Provide the [X, Y] coordinate of the cell's center where the given text is located.  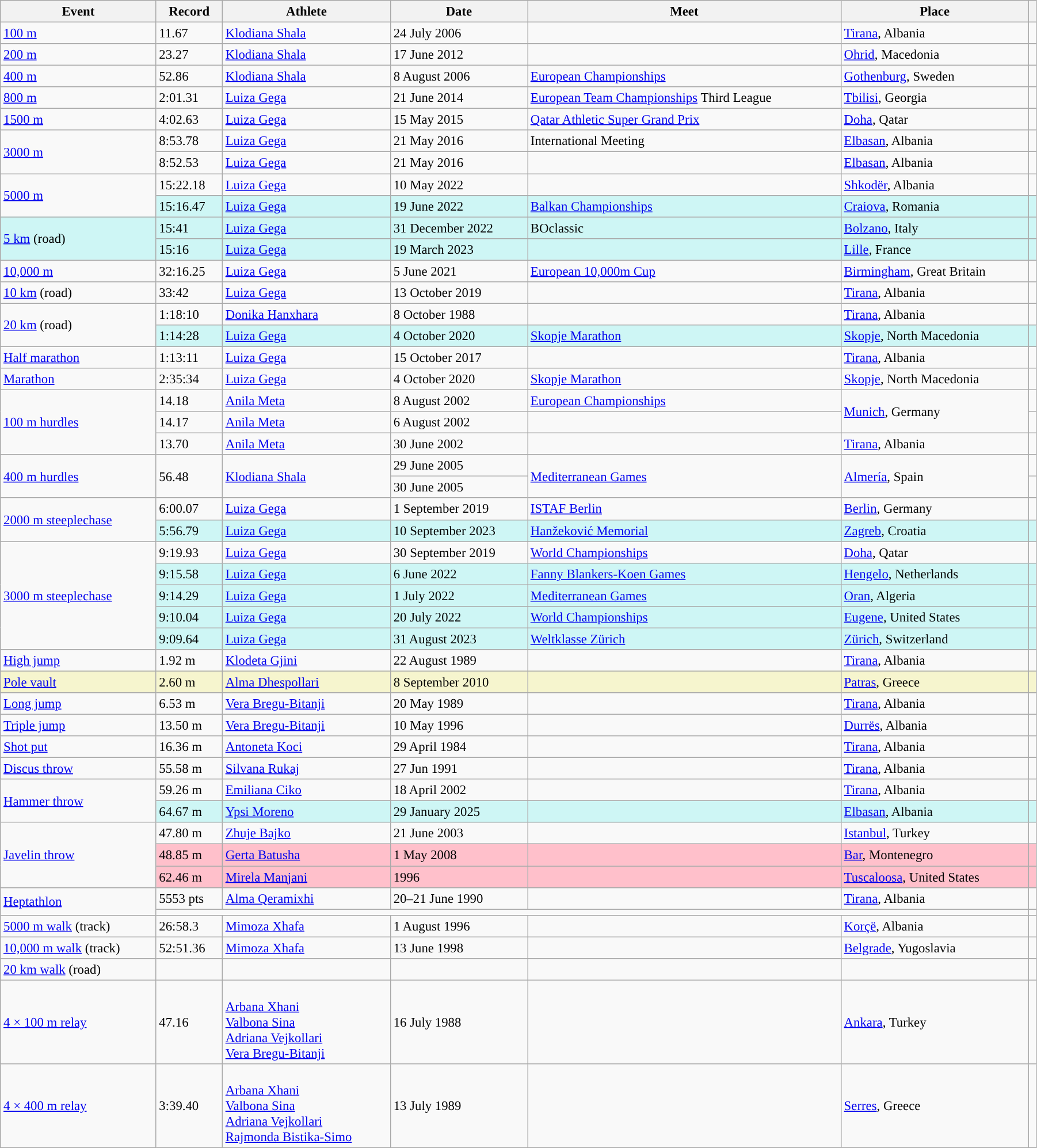
5 June 2021 [459, 271]
Ohrid, Macedonia [935, 55]
3000 m steeplechase [78, 596]
14.18 [189, 401]
19 June 2022 [459, 206]
Alma Dhespollari [306, 682]
2:01.31 [189, 98]
Gothenburg, Sweden [935, 77]
European 10,000m Cup [684, 271]
Eugene, United States [935, 617]
13 October 2019 [459, 293]
33:42 [189, 293]
Shkodër, Albania [935, 185]
30 September 2019 [459, 552]
Ypsi Moreno [306, 812]
Oran, Algeria [935, 596]
Meet [684, 12]
Zürich, Switzerland [935, 639]
International Meeting [684, 141]
8 September 2010 [459, 682]
Istanbul, Turkey [935, 834]
20 May 1989 [459, 704]
47.80 m [189, 834]
BOclassic [684, 228]
6 August 2002 [459, 422]
Triple jump [78, 726]
Durrës, Albania [935, 726]
4:02.63 [189, 120]
3:39.40 [189, 1106]
55.58 m [189, 769]
9:19.93 [189, 552]
2.60 m [189, 682]
16 July 1988 [459, 1022]
Discus throw [78, 769]
62.46 m [189, 877]
6 June 2022 [459, 574]
10 km (road) [78, 293]
13.70 [189, 444]
Antoneta Koci [306, 747]
800 m [78, 98]
Qatar Athletic Super Grand Prix [684, 120]
1:13:11 [189, 357]
Hanžeković Memorial [684, 531]
Silvana Rukaj [306, 769]
11.67 [189, 33]
Date [459, 12]
Javelin throw [78, 855]
14.17 [189, 422]
Lille, France [935, 249]
100 m hurdles [78, 422]
59.26 m [189, 790]
1 August 1996 [459, 926]
4 × 100 m relay [78, 1022]
15:22.18 [189, 185]
5:56.79 [189, 531]
10 May 1996 [459, 726]
20 July 2022 [459, 617]
Record [189, 12]
15:16 [189, 249]
1:18:10 [189, 314]
29 April 1984 [459, 747]
Event [78, 12]
6:00.07 [189, 509]
15 May 2015 [459, 120]
Serres, Greece [935, 1106]
100 m [78, 33]
Korçë, Albania [935, 926]
32:16.25 [189, 271]
1:14:28 [189, 336]
23.27 [189, 55]
Belgrade, Yugoslavia [935, 948]
52:51.36 [189, 948]
Pole vault [78, 682]
29 January 2025 [459, 812]
15:16.47 [189, 206]
20 km walk (road) [78, 970]
Berlin, Germany [935, 509]
31 December 2022 [459, 228]
Alma Qeramixhi [306, 898]
9:10.04 [189, 617]
20 km (road) [78, 325]
21 June 2014 [459, 98]
10 May 2022 [459, 185]
Birmingham, Great Britain [935, 271]
Arbana XhaniValbona SinaAdriana VejkollariRajmonda Bistika-Simo [306, 1106]
Bar, Montenegro [935, 855]
8:53.78 [189, 141]
9:09.64 [189, 639]
8:52.53 [189, 163]
29 June 2005 [459, 466]
47.16 [189, 1022]
13 June 1998 [459, 948]
Athlete [306, 12]
10 September 2023 [459, 531]
30 June 2005 [459, 487]
ISTAF Berlin [684, 509]
2:35:34 [189, 379]
Ankara, Turkey [935, 1022]
5553 pts [189, 898]
Long jump [78, 704]
Marathon [78, 379]
Shot put [78, 747]
Donika Hanxhara [306, 314]
Patras, Greece [935, 682]
1500 m [78, 120]
48.85 m [189, 855]
26:58.3 [189, 926]
10,000 m [78, 271]
200 m [78, 55]
15 October 2017 [459, 357]
10,000 m walk (track) [78, 948]
16.36 m [189, 747]
1.92 m [189, 661]
3000 m [78, 152]
Arbana XhaniValbona SinaAdriana VejkollariVera Bregu-Bitanji [306, 1022]
400 m [78, 77]
9:15.58 [189, 574]
Tuscaloosa, United States [935, 877]
52.86 [189, 77]
Tbilisi, Georgia [935, 98]
Balkan Championships [684, 206]
Hammer throw [78, 801]
9:14.29 [189, 596]
13 July 1989 [459, 1106]
Gerta Batusha [306, 855]
22 August 1989 [459, 661]
Bolzano, Italy [935, 228]
5000 m walk (track) [78, 926]
Heptathlon [78, 901]
20–21 June 1990 [459, 898]
30 June 2002 [459, 444]
5 km (road) [78, 238]
1 May 2008 [459, 855]
Fanny Blankers-Koen Games [684, 574]
Zhuje Bajko [306, 834]
56.48 [189, 476]
400 m hurdles [78, 476]
Mirela Manjani [306, 877]
21 June 2003 [459, 834]
8 August 2006 [459, 77]
Munich, Germany [935, 412]
31 August 2023 [459, 639]
17 June 2012 [459, 55]
4 × 400 m relay [78, 1106]
Almería, Spain [935, 476]
Zagreb, Croatia [935, 531]
15:41 [189, 228]
1996 [459, 877]
Emiliana Ciko [306, 790]
Weltklasse Zürich [684, 639]
24 July 2006 [459, 33]
8 August 2002 [459, 401]
8 October 1988 [459, 314]
European Team Championships Third League [684, 98]
27 Jun 1991 [459, 769]
Hengelo, Netherlands [935, 574]
6.53 m [189, 704]
18 April 2002 [459, 790]
Klodeta Gjini [306, 661]
2000 m steeplechase [78, 520]
5000 m [78, 196]
Craiova, Romania [935, 206]
19 March 2023 [459, 249]
1 September 2019 [459, 509]
64.67 m [189, 812]
13.50 m [189, 726]
Half marathon [78, 357]
1 July 2022 [459, 596]
Place [935, 12]
High jump [78, 661]
